For the text-containing cell, return its midpoint in [x, y] coordinate format. 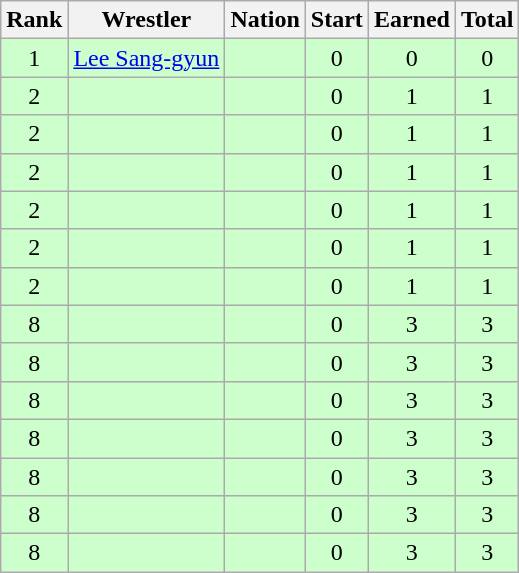
Earned [412, 20]
Rank [34, 20]
Wrestler [146, 20]
Nation [265, 20]
Start [336, 20]
Lee Sang-gyun [146, 58]
Total [487, 20]
